Capture the cell that displays the provided text and extract its [x, y] central coordinate. 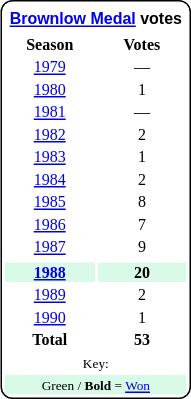
1981 [50, 112]
1979 [50, 67]
1986 [50, 224]
1980 [50, 90]
9 [142, 247]
8 [142, 202]
1987 [50, 247]
53 [142, 340]
1988 [50, 272]
Brownlow Medal votes [96, 18]
Green / Bold = Won [96, 385]
1984 [50, 180]
1983 [50, 157]
1982 [50, 134]
Votes [142, 44]
1989 [50, 295]
20 [142, 272]
Key: [96, 362]
7 [142, 224]
1985 [50, 202]
Total [50, 340]
1990 [50, 318]
Season [50, 44]
